Capture the cell that displays the provided text and extract its [X, Y] central coordinate. 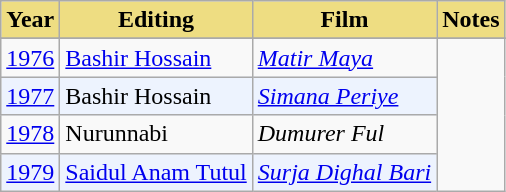
Dumurer Ful [344, 134]
1977 [30, 96]
Saidul Anam Tutul [156, 172]
1976 [30, 58]
Nurunnabi [156, 134]
Surja Dighal Bari [344, 172]
Simana Periye [344, 96]
Editing [156, 20]
1979 [30, 172]
Matir Maya [344, 58]
Notes [471, 20]
Year [30, 20]
1978 [30, 134]
Film [344, 20]
